Provide the (X, Y) coordinate of the cell's center where the given text is located.  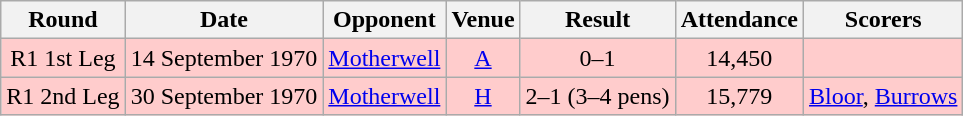
14 September 1970 (224, 58)
H (483, 96)
14,450 (739, 58)
Scorers (884, 20)
Bloor, Burrows (884, 96)
0–1 (598, 58)
Attendance (739, 20)
Venue (483, 20)
Round (63, 20)
R1 1st Leg (63, 58)
A (483, 58)
15,779 (739, 96)
Date (224, 20)
2–1 (3–4 pens) (598, 96)
Result (598, 20)
30 September 1970 (224, 96)
Opponent (384, 20)
R1 2nd Leg (63, 96)
